Return [X, Y] of the center of cell containing provided text 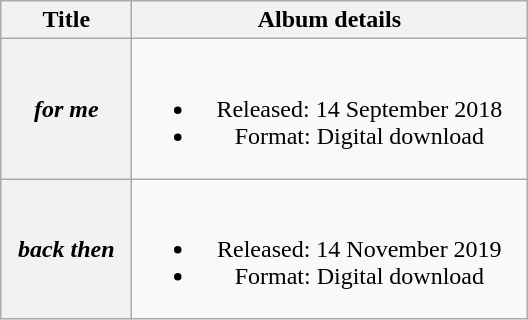
Released: 14 November 2019Format: Digital download [330, 249]
back then [66, 249]
Released: 14 September 2018Format: Digital download [330, 109]
Title [66, 20]
Album details [330, 20]
for me [66, 109]
